Return [x, y] of the center of cell containing provided text 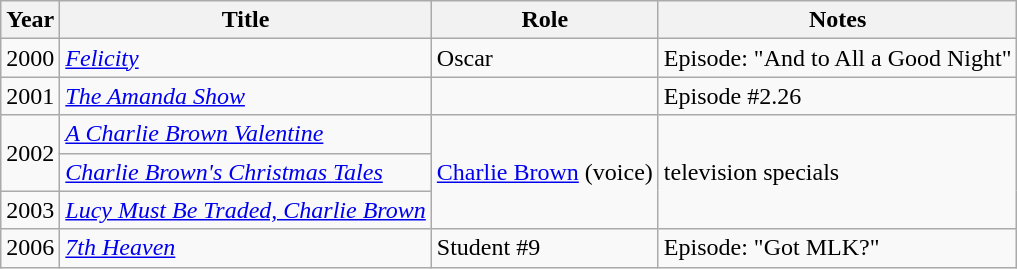
Charlie Brown's Christmas Tales [246, 172]
Oscar [544, 58]
television specials [838, 172]
Episode #2.26 [838, 96]
The Amanda Show [246, 96]
Notes [838, 20]
Role [544, 20]
2006 [30, 248]
Title [246, 20]
Year [30, 20]
Lucy Must Be Traded, Charlie Brown [246, 210]
Episode: "And to All a Good Night" [838, 58]
A Charlie Brown Valentine [246, 134]
Charlie Brown (voice) [544, 172]
2001 [30, 96]
2003 [30, 210]
Student #9 [544, 248]
Felicity [246, 58]
7th Heaven [246, 248]
2000 [30, 58]
Episode: "Got MLK?" [838, 248]
2002 [30, 153]
